Provide the (X, Y) coordinate of the cell's center where the given text is located.  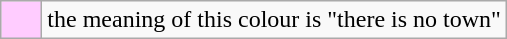
the meaning of this colour is "there is no town" (274, 20)
